Determine the (X, Y) coordinate at the center of the cell enclosing the given text.  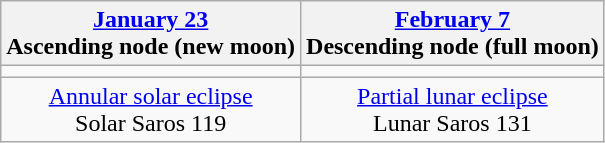
February 7Descending node (full moon) (453, 34)
Annular solar eclipseSolar Saros 119 (151, 110)
January 23Ascending node (new moon) (151, 34)
Partial lunar eclipseLunar Saros 131 (453, 110)
